Locate the cell with the specified text and output its [x, y] center coordinate. 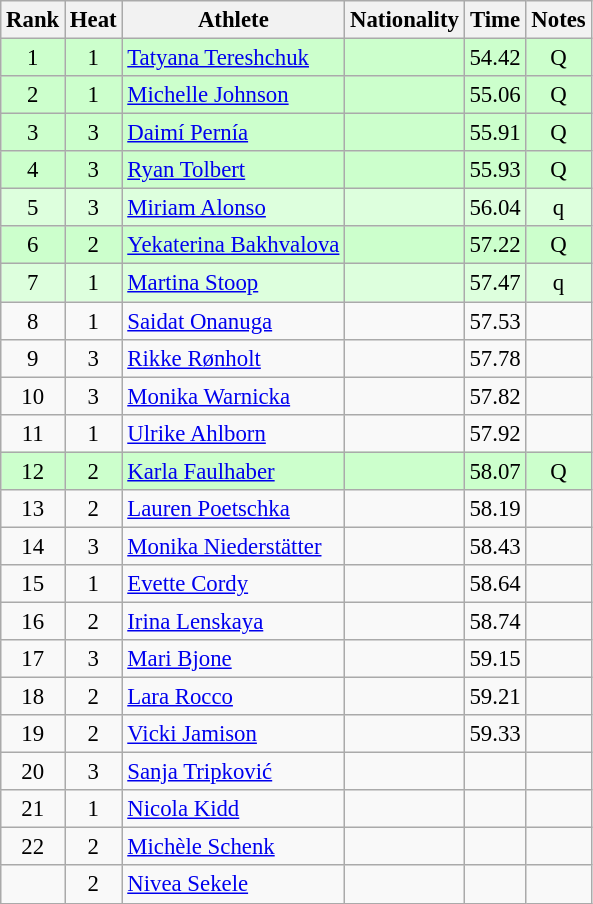
Nicola Kidd [234, 809]
Saidat Onanuga [234, 321]
57.82 [495, 396]
14 [33, 546]
Rank [33, 20]
58.74 [495, 621]
56.04 [495, 208]
Lara Rocco [234, 697]
Monika Warnicka [234, 396]
13 [33, 509]
9 [33, 358]
58.64 [495, 584]
Notes [558, 20]
15 [33, 584]
18 [33, 697]
Ryan Tolbert [234, 170]
57.78 [495, 358]
Ulrike Ahlborn [234, 433]
57.22 [495, 245]
12 [33, 471]
20 [33, 772]
Sanja Tripković [234, 772]
59.21 [495, 697]
16 [33, 621]
57.53 [495, 321]
Michelle Johnson [234, 95]
Evette Cordy [234, 584]
Time [495, 20]
59.33 [495, 734]
57.92 [495, 433]
Athlete [234, 20]
Irina Lenskaya [234, 621]
Monika Niederstätter [234, 546]
55.06 [495, 95]
55.93 [495, 170]
11 [33, 433]
6 [33, 245]
17 [33, 659]
Lauren Poetschka [234, 509]
21 [33, 809]
4 [33, 170]
7 [33, 283]
Tatyana Tereshchuk [234, 58]
Heat [94, 20]
57.47 [495, 283]
Yekaterina Bakhvalova [234, 245]
5 [33, 208]
Michèle Schenk [234, 847]
Karla Faulhaber [234, 471]
Daimí Pernía [234, 133]
58.43 [495, 546]
55.91 [495, 133]
Vicki Jamison [234, 734]
Mari Bjone [234, 659]
58.19 [495, 509]
59.15 [495, 659]
58.07 [495, 471]
8 [33, 321]
Nationality [404, 20]
Rikke Rønholt [234, 358]
54.42 [495, 58]
Martina Stoop [234, 283]
Miriam Alonso [234, 208]
19 [33, 734]
10 [33, 396]
Nivea Sekele [234, 885]
22 [33, 847]
